Provide the (x, y) coordinate of the cell's center where the given text is located.  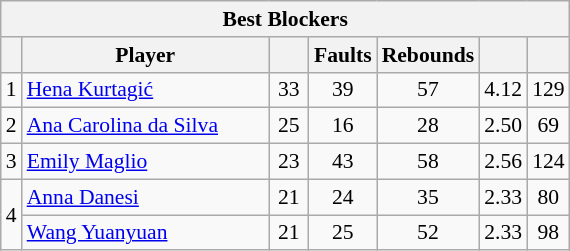
3 (12, 162)
57 (428, 90)
Best Blockers (286, 19)
28 (428, 126)
2.50 (503, 126)
Anna Danesi (146, 197)
24 (343, 197)
80 (548, 197)
69 (548, 126)
Hena Kurtagić (146, 90)
2 (12, 126)
4.12 (503, 90)
35 (428, 197)
52 (428, 233)
16 (343, 126)
98 (548, 233)
39 (343, 90)
33 (289, 90)
2.56 (503, 162)
Player (146, 55)
Wang Yuanyuan (146, 233)
129 (548, 90)
4 (12, 214)
Rebounds (428, 55)
Emily Maglio (146, 162)
124 (548, 162)
58 (428, 162)
Faults (343, 55)
43 (343, 162)
Ana Carolina da Silva (146, 126)
1 (12, 90)
23 (289, 162)
